Identify which cell holds the provided text, then report its (X, Y) central coordinate. 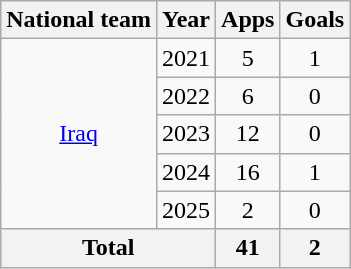
Iraq (79, 134)
2021 (186, 58)
2024 (186, 172)
16 (248, 172)
12 (248, 134)
Total (108, 248)
2025 (186, 210)
Goals (315, 20)
Year (186, 20)
2023 (186, 134)
6 (248, 96)
41 (248, 248)
5 (248, 58)
2022 (186, 96)
National team (79, 20)
Apps (248, 20)
